Return [x, y] of the center of cell containing provided text 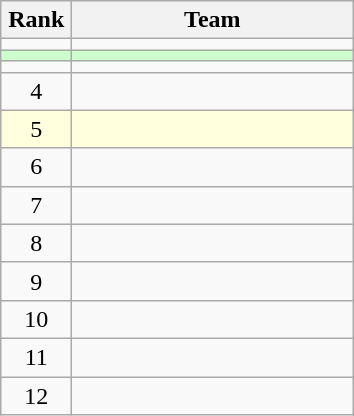
7 [36, 205]
5 [36, 129]
Rank [36, 20]
8 [36, 243]
10 [36, 319]
9 [36, 281]
6 [36, 167]
Team [212, 20]
11 [36, 357]
4 [36, 91]
12 [36, 395]
